Return [x, y] of the center of cell containing provided text 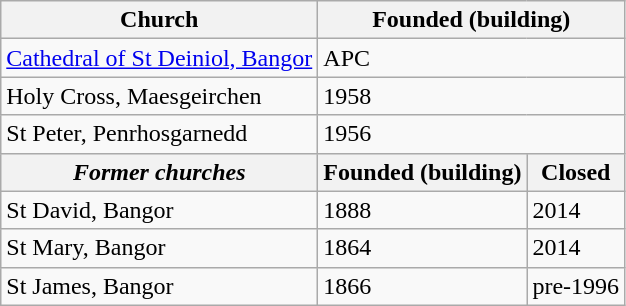
Holy Cross, Maesgeirchen [160, 96]
Church [160, 20]
St Mary, Bangor [160, 248]
1956 [472, 134]
St Peter, Penrhosgarnedd [160, 134]
Former churches [160, 172]
St David, Bangor [160, 210]
Closed [576, 172]
APC [472, 58]
St James, Bangor [160, 286]
Cathedral of St Deiniol, Bangor [160, 58]
1958 [472, 96]
1888 [422, 210]
1864 [422, 248]
pre-1996 [576, 286]
1866 [422, 286]
